Identify which cell holds the provided text, then report its [x, y] central coordinate. 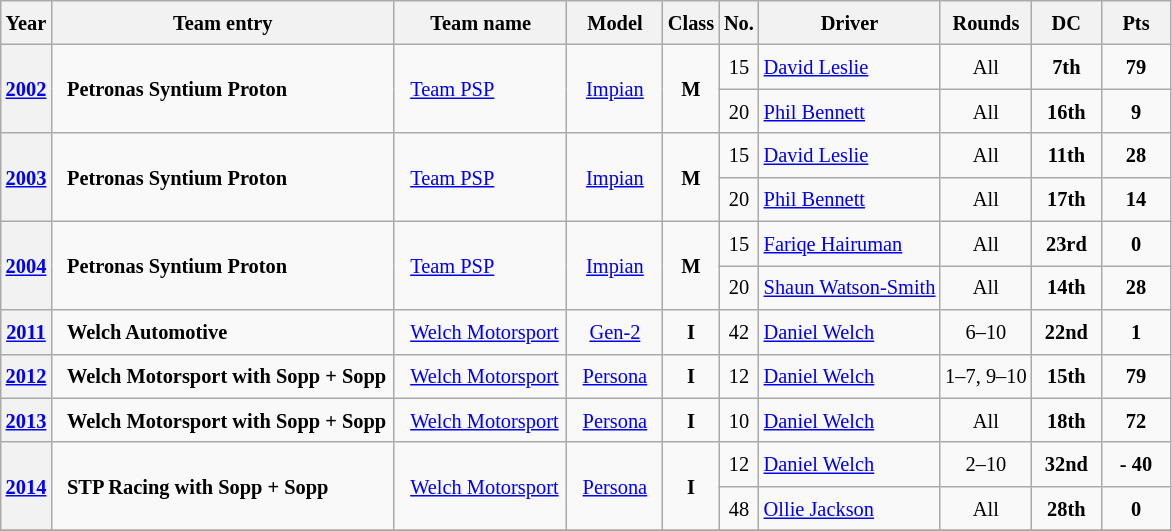
Driver [850, 22]
Model [615, 22]
Shaun Watson-Smith [850, 287]
14 [1136, 199]
6–10 [986, 331]
Fariqe Hairuman [850, 243]
No. [739, 22]
Ollie Jackson [850, 508]
72 [1136, 420]
2014 [26, 486]
17th [1067, 199]
2011 [26, 331]
11th [1067, 155]
48 [739, 508]
DC [1067, 22]
Pts [1136, 22]
Rounds [986, 22]
23rd [1067, 243]
14th [1067, 287]
1 [1136, 331]
28th [1067, 508]
Team name [480, 22]
2012 [26, 376]
Year [26, 22]
- 40 [1136, 464]
2002 [26, 88]
9 [1136, 111]
Welch Automotive [222, 331]
Class [691, 22]
Team entry [222, 22]
2003 [26, 177]
2013 [26, 420]
1–7, 9–10 [986, 376]
Gen-2 [615, 331]
7th [1067, 66]
18th [1067, 420]
10 [739, 420]
16th [1067, 111]
32nd [1067, 464]
2–10 [986, 464]
STP Racing with Sopp + Sopp [222, 486]
15th [1067, 376]
42 [739, 331]
2004 [26, 265]
22nd [1067, 331]
